From the cell containing the given text, extract its center point as (x, y) coordinate. 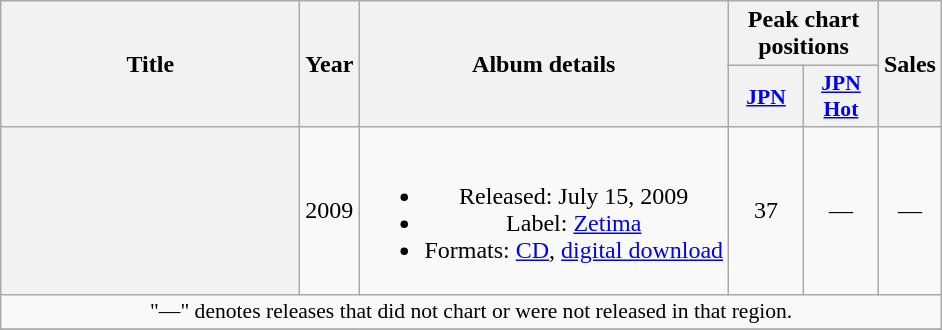
Peak chart positions (804, 34)
Released: July 15, 2009Label: ZetimaFormats: CD, digital download (544, 210)
JPN (766, 96)
Title (150, 64)
Sales (910, 64)
JPNHot (842, 96)
Album details (544, 64)
2009 (330, 210)
"—" denotes releases that did not chart or were not released in that region. (472, 312)
37 (766, 210)
Year (330, 64)
